For the text-containing cell, return its midpoint in [X, Y] coordinate format. 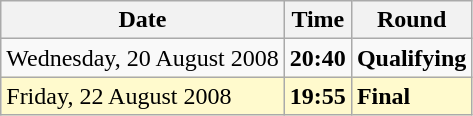
Final [411, 96]
Time [318, 20]
20:40 [318, 58]
Qualifying [411, 58]
Wednesday, 20 August 2008 [143, 58]
19:55 [318, 96]
Date [143, 20]
Round [411, 20]
Friday, 22 August 2008 [143, 96]
